Capture the cell that displays the provided text and extract its [X, Y] central coordinate. 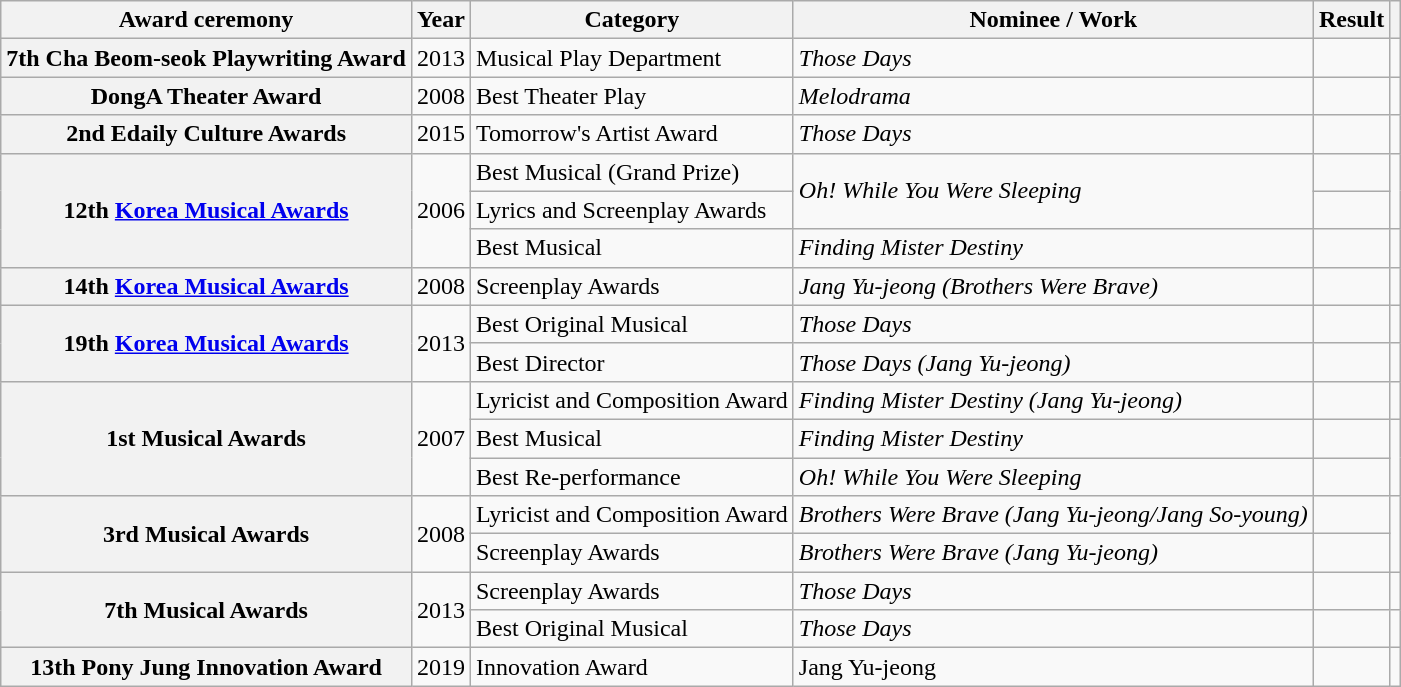
Those Days (Jang Yu-jeong) [1053, 362]
19th Korea Musical Awards [206, 343]
3rd Musical Awards [206, 534]
Best Musical (Grand Prize) [632, 172]
Best Re-performance [632, 477]
Category [632, 20]
Finding Mister Destiny (Jang Yu-jeong) [1053, 400]
2007 [440, 438]
Result [1351, 20]
Brothers Were Brave (Jang Yu-jeong/Jang So-young) [1053, 515]
Musical Play Department [632, 58]
Tomorrow's Artist Award [632, 134]
Lyrics and Screenplay Awards [632, 210]
13th Pony Jung Innovation Award [206, 667]
2006 [440, 210]
Jang Yu-jeong [1053, 667]
Jang Yu-jeong (Brothers Were Brave) [1053, 286]
1st Musical Awards [206, 438]
Melodrama [1053, 96]
2015 [440, 134]
2019 [440, 667]
Year [440, 20]
7th Musical Awards [206, 610]
DongA Theater Award [206, 96]
Innovation Award [632, 667]
7th Cha Beom-seok Playwriting Award [206, 58]
12th Korea Musical Awards [206, 210]
2nd Edaily Culture Awards [206, 134]
14th Korea Musical Awards [206, 286]
Best Theater Play [632, 96]
Award ceremony [206, 20]
Brothers Were Brave (Jang Yu-jeong) [1053, 553]
Nominee / Work [1053, 20]
Best Director [632, 362]
